Search for the cell housing the specified text and yield its [X, Y] center coordinate. 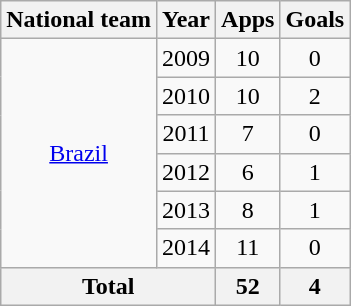
Year [186, 20]
2 [315, 96]
7 [248, 134]
6 [248, 172]
2012 [186, 172]
Total [108, 286]
Apps [248, 20]
8 [248, 210]
52 [248, 286]
2010 [186, 96]
2013 [186, 210]
2011 [186, 134]
2009 [186, 58]
2014 [186, 248]
Goals [315, 20]
National team [79, 20]
11 [248, 248]
4 [315, 286]
Brazil [79, 153]
